Return [x, y] of the center of cell containing provided text 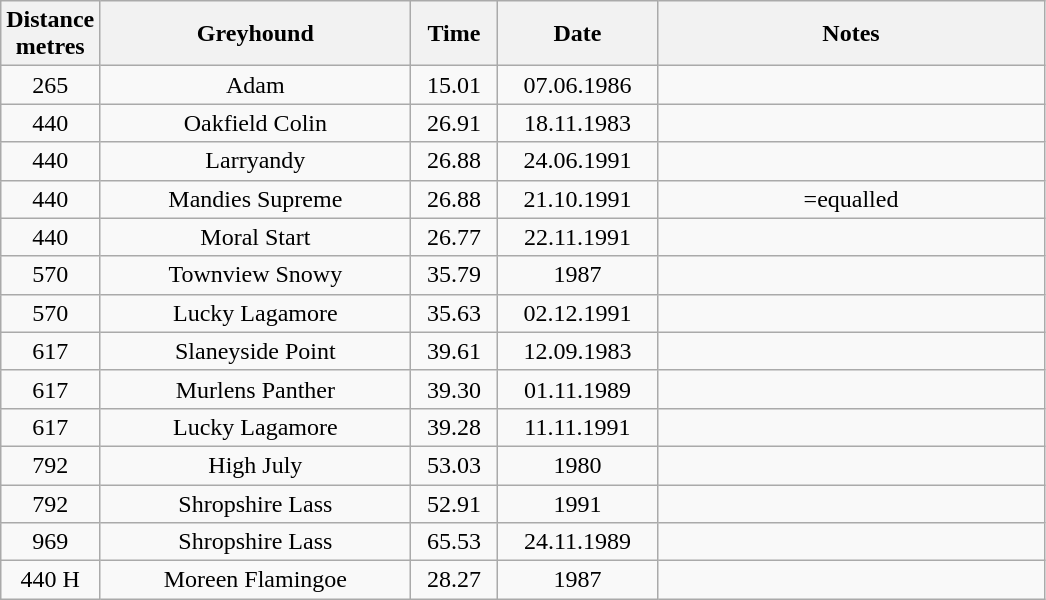
35.79 [454, 275]
07.06.1986 [578, 85]
39.30 [454, 389]
Slaneyside Point [256, 351]
02.12.1991 [578, 313]
969 [50, 542]
24.11.1989 [578, 542]
15.01 [454, 85]
Time [454, 34]
Larryandy [256, 161]
39.28 [454, 427]
52.91 [454, 503]
26.91 [454, 123]
28.27 [454, 580]
12.09.1983 [578, 351]
High July [256, 465]
Adam [256, 85]
21.10.1991 [578, 199]
Notes [851, 34]
Moral Start [256, 237]
Murlens Panther [256, 389]
1980 [578, 465]
11.11.1991 [578, 427]
440 H [50, 580]
Mandies Supreme [256, 199]
24.06.1991 [578, 161]
Moreen Flamingoe [256, 580]
22.11.1991 [578, 237]
39.61 [454, 351]
Townview Snowy [256, 275]
Date [578, 34]
1991 [578, 503]
Greyhound [256, 34]
265 [50, 85]
26.77 [454, 237]
=equalled [851, 199]
01.11.1989 [578, 389]
Distance metres [50, 34]
35.63 [454, 313]
18.11.1983 [578, 123]
Oakfield Colin [256, 123]
53.03 [454, 465]
65.53 [454, 542]
